Find where the given text appears and provide that cell's center as (x, y) coordinate. 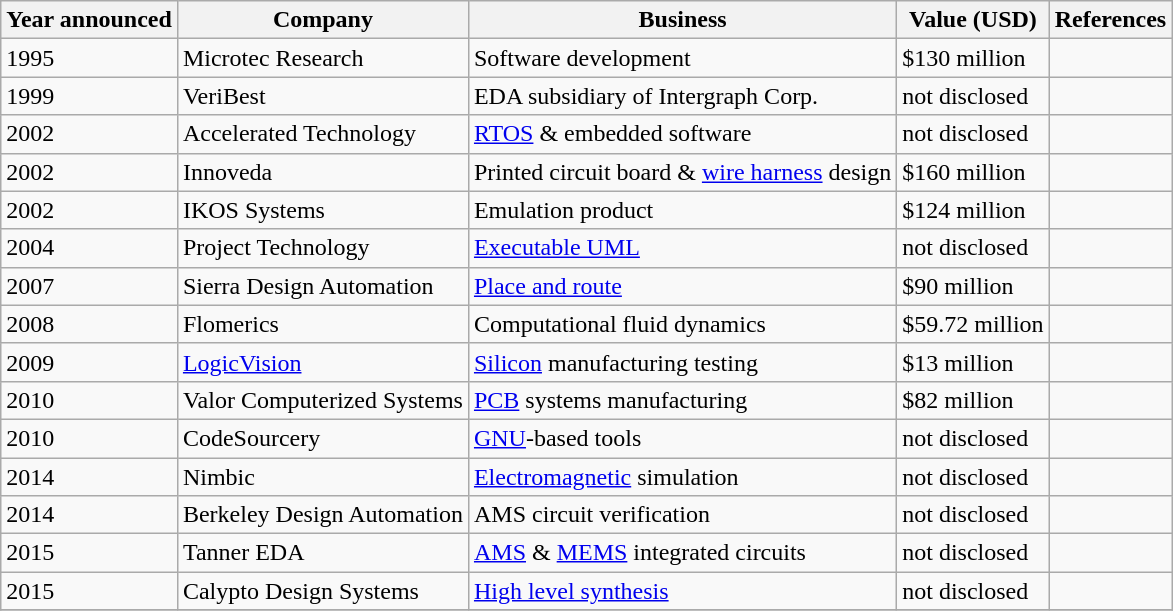
Electromagnetic simulation (682, 477)
GNU-based tools (682, 438)
Accelerated Technology (322, 134)
1995 (90, 58)
$59.72 million (973, 324)
Executable UML (682, 248)
Berkeley Design Automation (322, 515)
2004 (90, 248)
Flomerics (322, 324)
Microtec Research (322, 58)
High level synthesis (682, 591)
Company (322, 20)
Value (USD) (973, 20)
Innoveda (322, 172)
Valor Computerized Systems (322, 400)
Software development (682, 58)
1999 (90, 96)
Place and route (682, 286)
Tanner EDA (322, 553)
$124 million (973, 210)
2009 (90, 362)
EDA subsidiary of Intergraph Corp. (682, 96)
Sierra Design Automation (322, 286)
Emulation product (682, 210)
Year announced (90, 20)
CodeSourcery (322, 438)
VeriBest (322, 96)
References (1110, 20)
$13 million (973, 362)
2008 (90, 324)
Project Technology (322, 248)
Computational fluid dynamics (682, 324)
$90 million (973, 286)
AMS circuit verification (682, 515)
Calypto Design Systems (322, 591)
2007 (90, 286)
Printed circuit board & wire harness design (682, 172)
AMS & MEMS integrated circuits (682, 553)
PCB systems manufacturing (682, 400)
$160 million (973, 172)
Nimbic (322, 477)
$82 million (973, 400)
LogicVision (322, 362)
RTOS & embedded software (682, 134)
Business (682, 20)
IKOS Systems (322, 210)
Silicon manufacturing testing (682, 362)
$130 million (973, 58)
